Capture the cell that displays the provided text and extract its [X, Y] central coordinate. 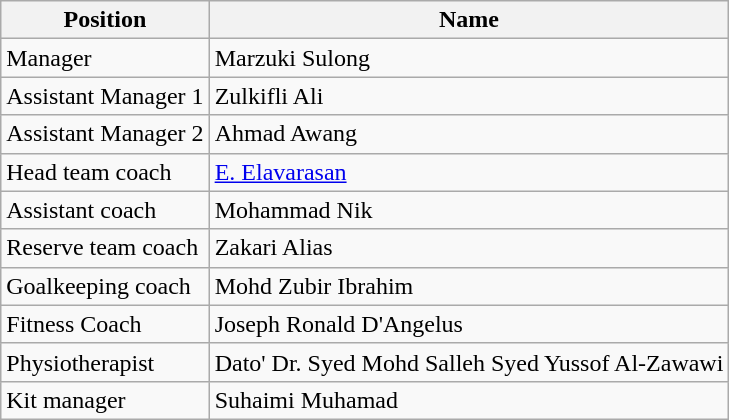
Head team coach [105, 172]
Fitness Coach [105, 324]
Ahmad Awang [469, 134]
E. Elavarasan [469, 172]
Assistant coach [105, 210]
Assistant Manager 2 [105, 134]
Mohd Zubir Ibrahim [469, 286]
Physiotherapist [105, 362]
Goalkeeping coach [105, 286]
Suhaimi Muhamad [469, 400]
Manager [105, 58]
Assistant Manager 1 [105, 96]
Zulkifli Ali [469, 96]
Mohammad Nik [469, 210]
Position [105, 20]
Zakari Alias [469, 248]
Marzuki Sulong [469, 58]
Joseph Ronald D'Angelus [469, 324]
Kit manager [105, 400]
Reserve team coach [105, 248]
Dato' Dr. Syed Mohd Salleh Syed Yussof Al-Zawawi [469, 362]
Name [469, 20]
